Provide the (X, Y) coordinate of the cell's center where the given text is located.  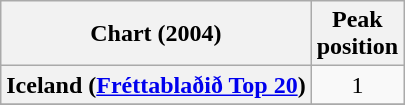
Chart (2004) (156, 34)
Iceland (Fréttablaðið Top 20) (156, 85)
1 (357, 85)
Peak position (357, 34)
